Capture the cell that displays the provided text and extract its [x, y] central coordinate. 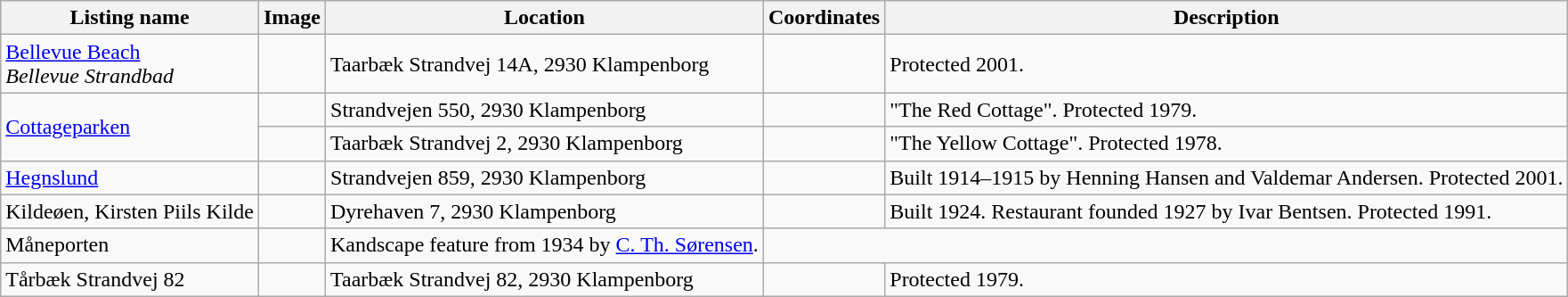
Built 1924. Restaurant founded 1927 by Ivar Bentsen. Protected 1991. [1227, 211]
Hegnslund [130, 177]
Location [545, 18]
Coordinates [824, 18]
Listing name [130, 18]
Image [292, 18]
Kandscape feature from 1934 by C. Th. Sørensen. [545, 245]
Protected 1979. [1227, 279]
Kildeøen, Kirsten Piils Kilde [130, 211]
Bellevue BeachBellevue Strandbad [130, 64]
Protected 2001. [1227, 64]
Built 1914–1915 by Henning Hansen and Valdemar Andersen. Protected 2001. [1227, 177]
Måneporten [130, 245]
Dyrehaven 7, 2930 Klampenborg [545, 211]
Taarbæk Strandvej 14A, 2930 Klampenborg [545, 64]
Cottageparken [130, 127]
Description [1227, 18]
Strandvejen 859, 2930 Klampenborg [545, 177]
"The Yellow Cottage". Protected 1978. [1227, 144]
Taarbæk Strandvej 82, 2930 Klampenborg [545, 279]
Taarbæk Strandvej 2, 2930 Klampenborg [545, 144]
Strandvejen 550, 2930 Klampenborg [545, 110]
Tårbæk Strandvej 82 [130, 279]
"The Red Cottage". Protected 1979. [1227, 110]
